Return the (X, Y) coordinate for the center point of the cell that contains the specified text.  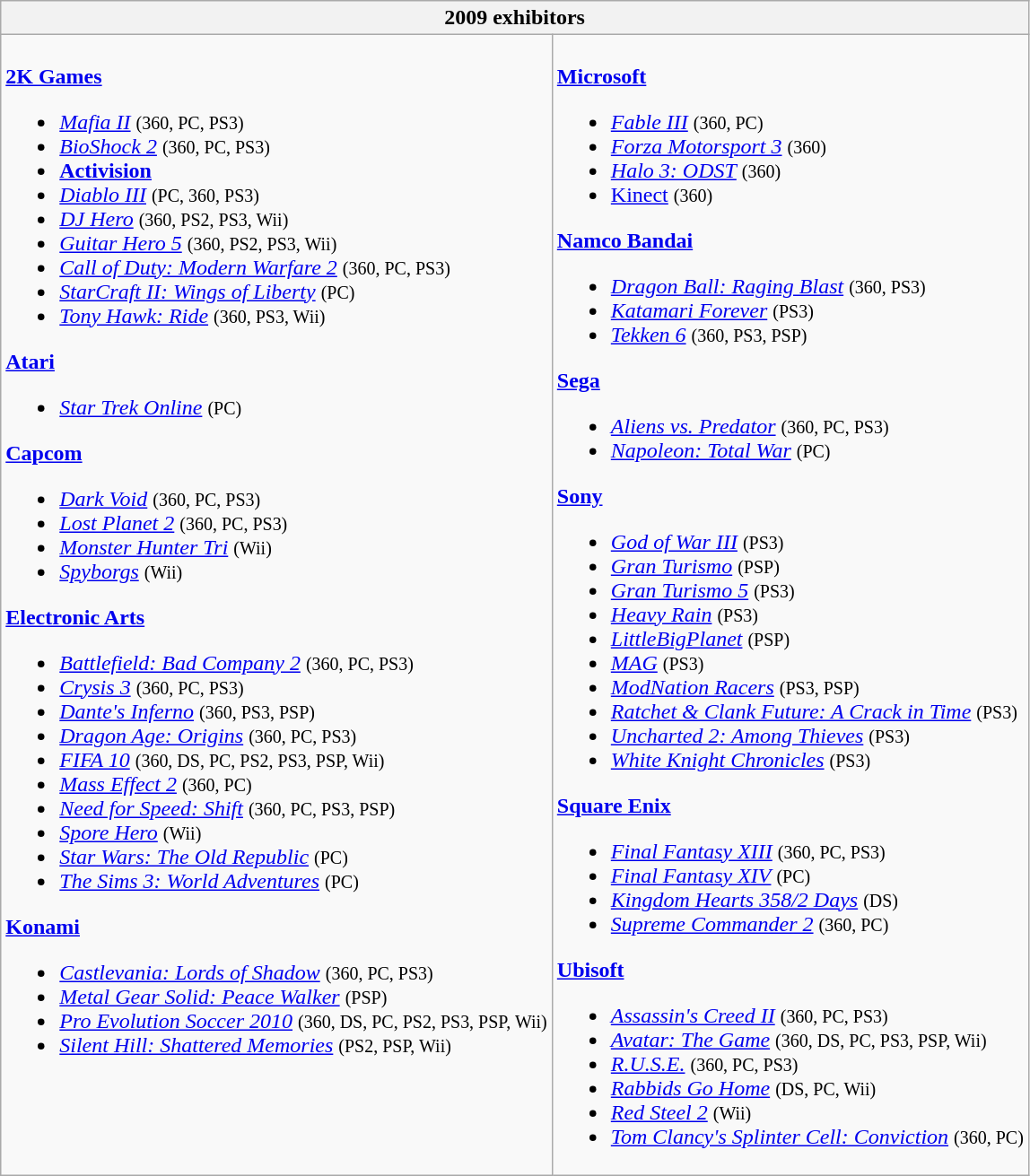
2009 exhibitors (515, 18)
